Pinpoint the cell where the given text exists, returning its (x, y) midpoint coordinate. 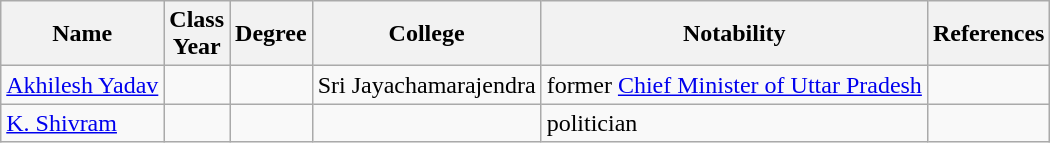
Degree (272, 34)
Name (82, 34)
Notability (734, 34)
College (426, 34)
References (988, 34)
Sri Jayachamarajendra (426, 85)
former Chief Minister of Uttar Pradesh (734, 85)
Akhilesh Yadav (82, 85)
ClassYear (197, 34)
K. Shivram (82, 123)
politician (734, 123)
